Pinpoint the cell where the given text exists, returning its [X, Y] midpoint coordinate. 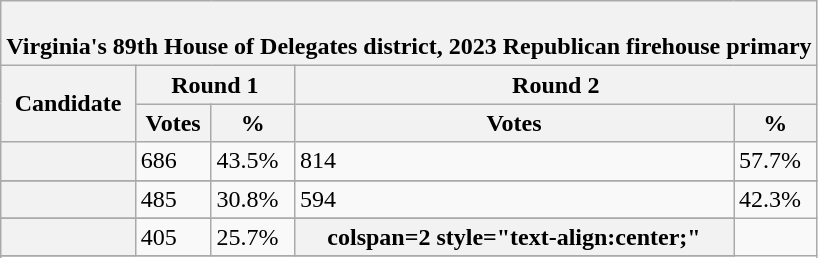
485 [173, 199]
Round 2 [556, 85]
57.7% [776, 161]
colspan=2 style="text-align:center;" [514, 237]
405 [173, 237]
686 [173, 161]
814 [514, 161]
25.7% [252, 237]
594 [514, 199]
Round 1 [214, 85]
Virginia's 89th House of Delegates district, 2023 Republican firehouse primary [409, 34]
30.8% [252, 199]
Candidate [68, 104]
42.3% [776, 199]
43.5% [252, 161]
